Identify which cell holds the provided text, then report its [x, y] central coordinate. 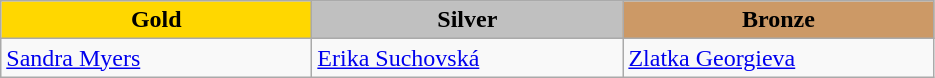
Bronze [778, 20]
Sandra Myers [156, 58]
Erika Suchovská [468, 58]
Zlatka Georgieva [778, 58]
Gold [156, 20]
Silver [468, 20]
